Pinpoint the cell where the given text exists, returning its [x, y] midpoint coordinate. 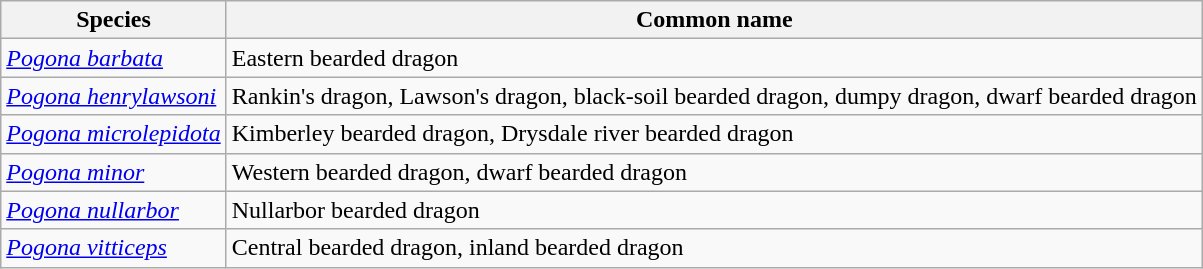
Species [114, 20]
Pogona minor [114, 172]
Pogona barbata [114, 58]
Nullarbor bearded dragon [714, 210]
Pogona microlepidota [114, 134]
Kimberley bearded dragon, Drysdale river bearded dragon [714, 134]
Pogona vitticeps [114, 248]
Eastern bearded dragon [714, 58]
Western bearded dragon, dwarf bearded dragon [714, 172]
Central bearded dragon, inland bearded dragon [714, 248]
Pogona nullarbor [114, 210]
Pogona henrylawsoni [114, 96]
Common name [714, 20]
Rankin's dragon, Lawson's dragon, black-soil bearded dragon, dumpy dragon, dwarf bearded dragon [714, 96]
